Extract the [X, Y] coordinate from the center of the cell holding the provided text.  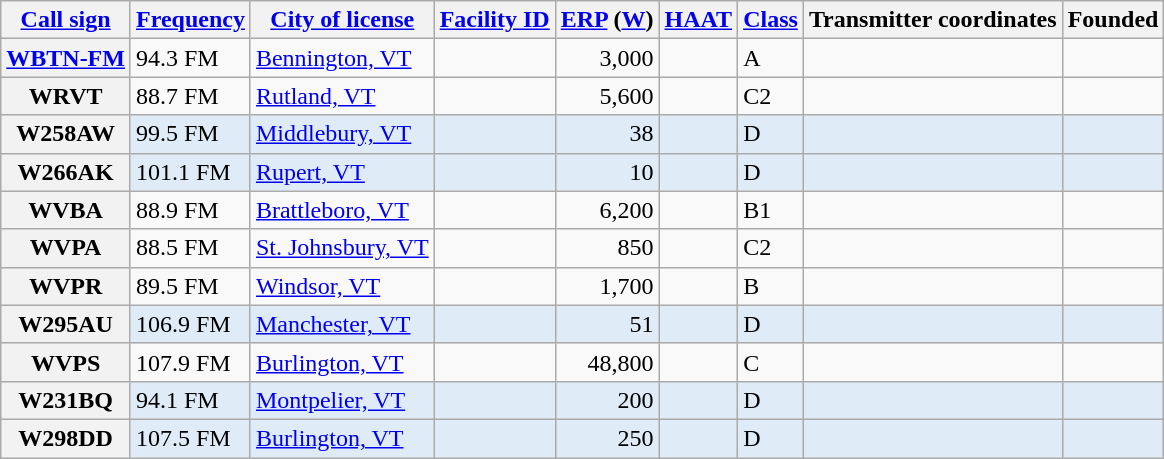
Facility ID [494, 20]
51 [607, 324]
99.5 FM [190, 134]
107.9 FM [190, 362]
6,200 [607, 210]
88.7 FM [190, 96]
Brattleboro, VT [342, 210]
850 [607, 248]
Windsor, VT [342, 286]
A [771, 58]
38 [607, 134]
94.3 FM [190, 58]
WVBA [66, 210]
W295AU [66, 324]
89.5 FM [190, 286]
HAAT [698, 20]
3,000 [607, 58]
94.1 FM [190, 400]
WVPS [66, 362]
WVPR [66, 286]
W266AK [66, 172]
Call sign [66, 20]
48,800 [607, 362]
101.1 FM [190, 172]
WRVT [66, 96]
C [771, 362]
Montpelier, VT [342, 400]
Founded [1113, 20]
Frequency [190, 20]
200 [607, 400]
Class [771, 20]
Bennington, VT [342, 58]
Manchester, VT [342, 324]
City of license [342, 20]
88.9 FM [190, 210]
106.9 FM [190, 324]
ERP (W) [607, 20]
St. Johnsbury, VT [342, 248]
Transmitter coordinates [932, 20]
W258AW [66, 134]
B1 [771, 210]
Rutland, VT [342, 96]
107.5 FM [190, 438]
88.5 FM [190, 248]
W298DD [66, 438]
5,600 [607, 96]
WVPA [66, 248]
1,700 [607, 286]
WBTN-FM [66, 58]
10 [607, 172]
B [771, 286]
250 [607, 438]
Rupert, VT [342, 172]
W231BQ [66, 400]
Middlebury, VT [342, 134]
